Return the (x, y) coordinate for the center point of the cell that contains the specified text.  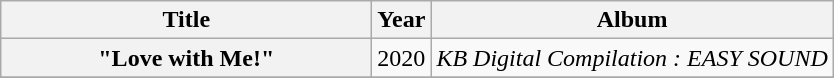
Year (402, 20)
Title (186, 20)
Album (632, 20)
2020 (402, 58)
"Love with Me!" (186, 58)
KB Digital Compilation : EASY SOUND (632, 58)
